Determine the [X, Y] coordinate at the center of the cell enclosing the given text.  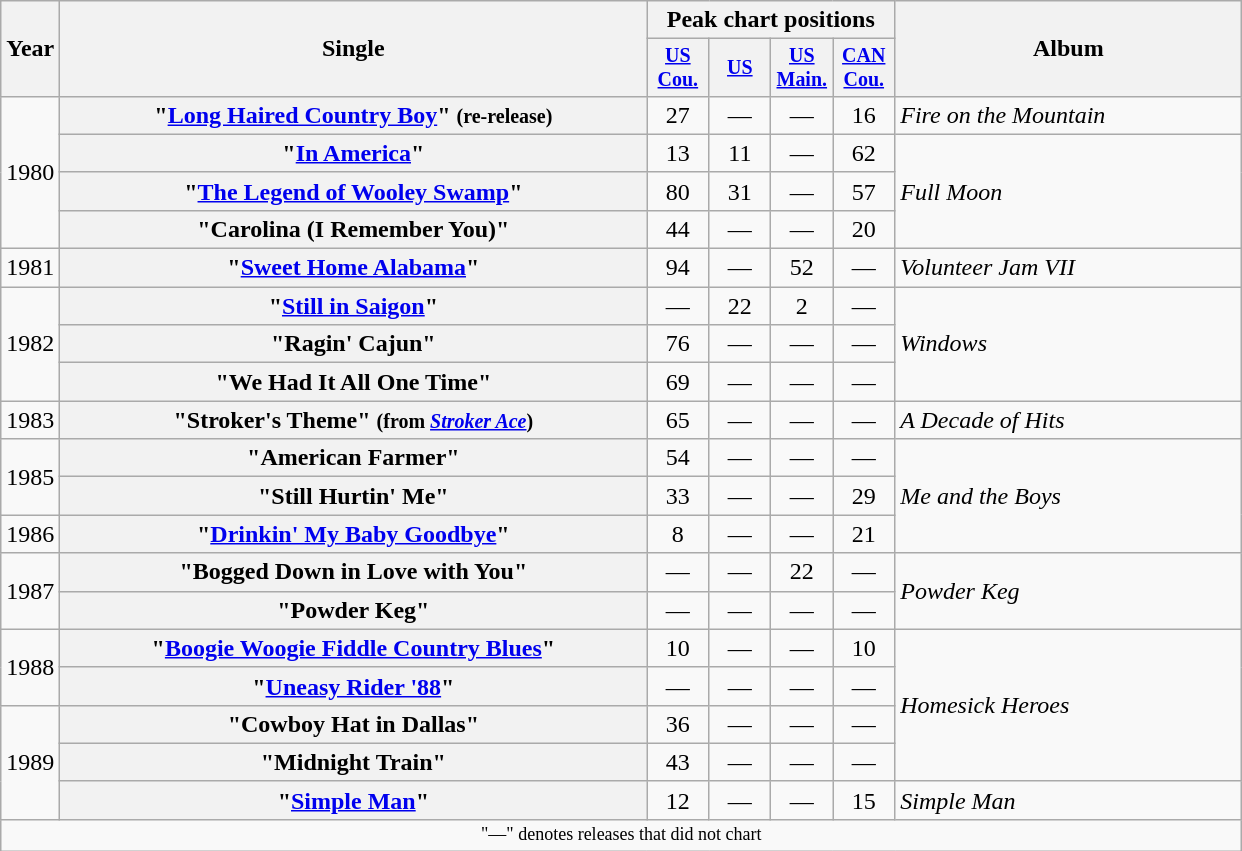
1987 [30, 591]
Volunteer Jam VII [1068, 268]
94 [678, 268]
Simple Man [1068, 800]
"Stroker's Theme" (from Stroker Ace) [354, 420]
"We Had It All One Time" [354, 382]
80 [678, 191]
"Still in Saigon" [354, 306]
11 [740, 153]
"—" denotes releases that did not chart [622, 834]
36 [678, 724]
Windows [1068, 344]
"Cowboy Hat in Dallas" [354, 724]
76 [678, 344]
"Boogie Woogie Fiddle Country Blues" [354, 648]
Full Moon [1068, 191]
15 [864, 800]
54 [678, 458]
"Drinkin' My Baby Goodbye" [354, 534]
1986 [30, 534]
"Bogged Down in Love with You" [354, 572]
"American Farmer" [354, 458]
21 [864, 534]
"Still Hurtin' Me" [354, 496]
1985 [30, 477]
US [740, 68]
12 [678, 800]
44 [678, 229]
8 [678, 534]
1983 [30, 420]
Year [30, 49]
13 [678, 153]
1981 [30, 268]
"Powder Keg" [354, 610]
1988 [30, 667]
"Carolina (I Remember You)" [354, 229]
US Cou. [678, 68]
20 [864, 229]
"Sweet Home Alabama" [354, 268]
43 [678, 762]
Album [1068, 49]
33 [678, 496]
1980 [30, 172]
"Midnight Train" [354, 762]
69 [678, 382]
"In America" [354, 153]
52 [802, 268]
Single [354, 49]
29 [864, 496]
Me and the Boys [1068, 496]
"Long Haired Country Boy" (re-release) [354, 115]
57 [864, 191]
31 [740, 191]
2 [802, 306]
1989 [30, 762]
1982 [30, 344]
Powder Keg [1068, 591]
27 [678, 115]
Peak chart positions [771, 20]
16 [864, 115]
A Decade of Hits [1068, 420]
"Simple Man" [354, 800]
CAN Cou. [864, 68]
Fire on the Mountain [1068, 115]
"Uneasy Rider '88" [354, 686]
US Main. [802, 68]
"Ragin' Cajun" [354, 344]
"The Legend of Wooley Swamp" [354, 191]
65 [678, 420]
Homesick Heroes [1068, 705]
62 [864, 153]
